Pinpoint the cell where the given text exists, returning its [x, y] midpoint coordinate. 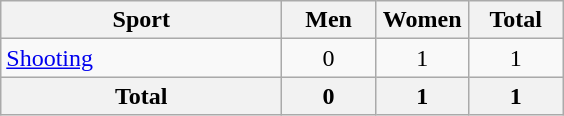
Men [329, 20]
Sport [142, 20]
Shooting [142, 58]
Women [422, 20]
